Output the [x, y] coordinate of the center of the cell containing the given text.  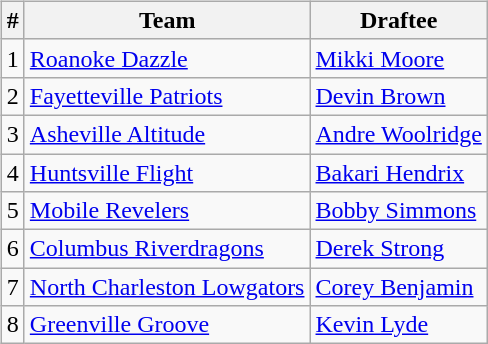
6 [12, 249]
3 [12, 134]
Mobile Revelers [167, 211]
Mikki Moore [398, 58]
5 [12, 211]
Andre Woolridge [398, 134]
Bakari Hendrix [398, 173]
Team [167, 20]
Draftee [398, 20]
4 [12, 173]
Asheville Altitude [167, 134]
2 [12, 96]
Corey Benjamin [398, 287]
8 [12, 325]
Bobby Simmons [398, 211]
North Charleston Lowgators [167, 287]
Columbus Riverdragons [167, 249]
Greenville Groove [167, 325]
Fayetteville Patriots [167, 96]
7 [12, 287]
Derek Strong [398, 249]
# [12, 20]
1 [12, 58]
Kevin Lyde [398, 325]
Roanoke Dazzle [167, 58]
Huntsville Flight [167, 173]
Devin Brown [398, 96]
